Extract the (x, y) coordinate from the center of the cell holding the provided text.  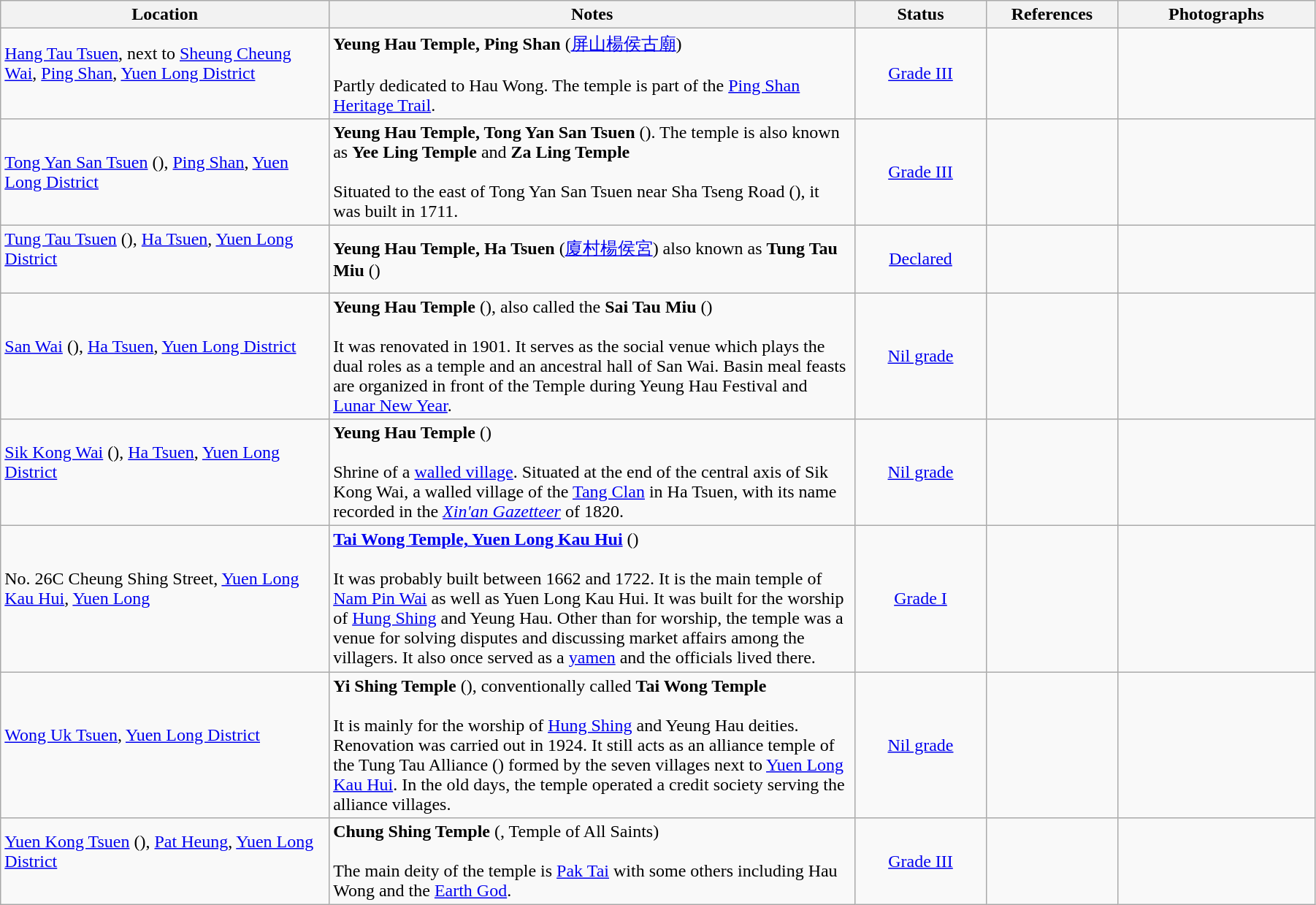
Wong Uk Tsuen, Yuen Long District (165, 745)
Yuen Kong Tsuen (), Pat Heung, Yuen Long District (165, 862)
Declared (921, 259)
Yeung Hau Temple, Ha Tsuen (廈村楊侯宮) also known as Tung Tau Miu () (592, 259)
Sik Kong Wai (), Ha Tsuen, Yuen Long District (165, 473)
Status (921, 15)
Grade I (921, 599)
No. 26C Cheung Shing Street, Yuen Long Kau Hui, Yuen Long (165, 599)
San Wai (), Ha Tsuen, Yuen Long District (165, 355)
Chung Shing Temple (, Temple of All Saints)The main deity of the temple is Pak Tai with some others including Hau Wong and the Earth God. (592, 862)
Tung Tau Tsuen (), Ha Tsuen, Yuen Long District (165, 259)
Photographs (1216, 15)
Notes (592, 15)
Tong Yan San Tsuen (), Ping Shan, Yuen Long District (165, 172)
Yeung Hau Temple, Ping Shan (屏山楊侯古廟)Partly dedicated to Hau Wong. The temple is part of the Ping Shan Heritage Trail. (592, 74)
References (1052, 15)
Location (165, 15)
Hang Tau Tsuen, next to Sheung Cheung Wai, Ping Shan, Yuen Long District (165, 74)
